Identify which cell holds the provided text, then report its (X, Y) central coordinate. 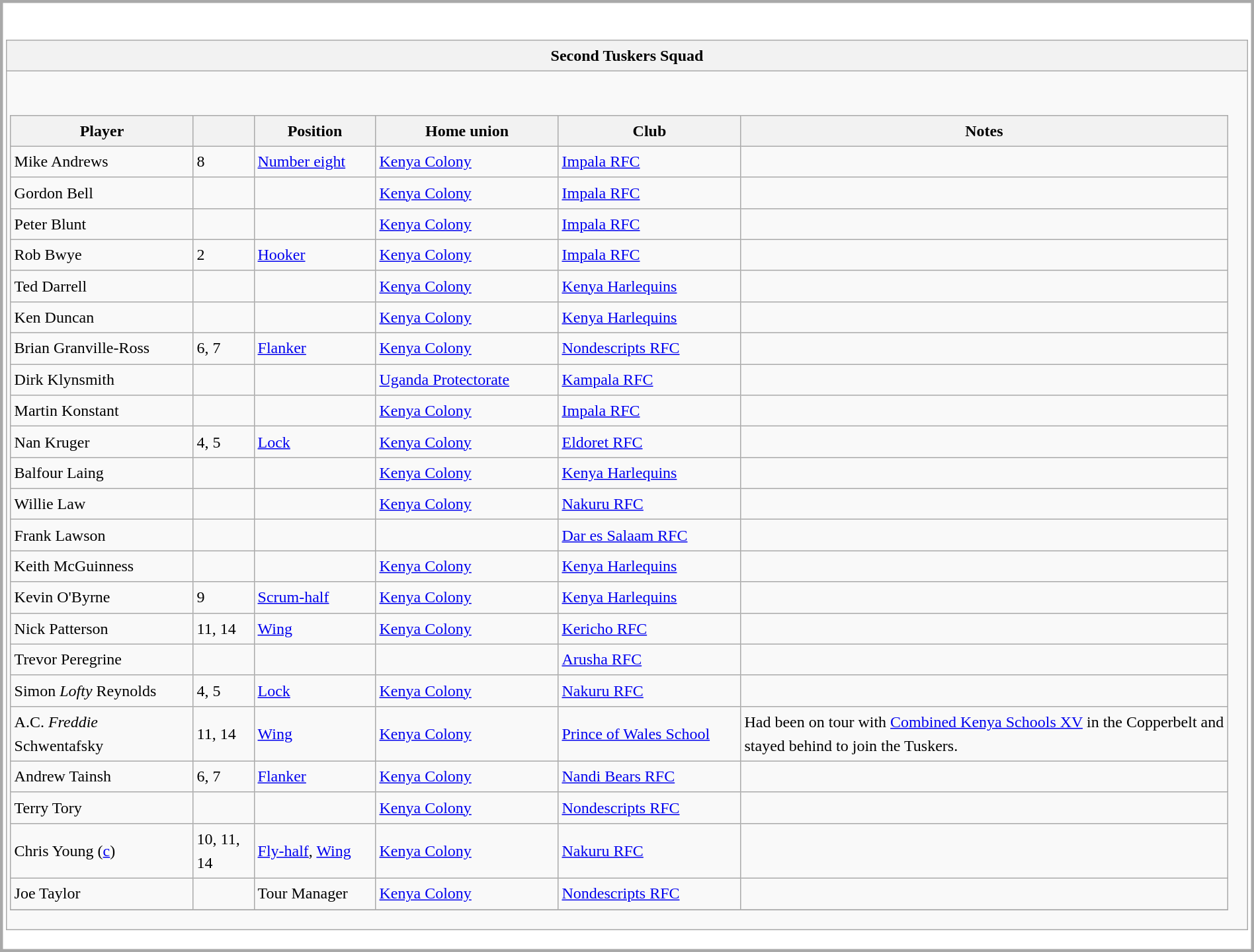
Keith McGuinness (102, 566)
Number eight (315, 161)
10, 11, 14 (224, 850)
Position (315, 131)
Nandi Bears RFC (649, 776)
Terry Tory (102, 808)
Mike Andrews (102, 161)
Tour Manager (315, 894)
Fly-half, Wing (315, 850)
8 (224, 161)
Simon Lofty Reynolds (102, 690)
Gordon Bell (102, 193)
Uganda Protectorate (467, 379)
Chris Young (c) (102, 850)
Brian Granville-Ross (102, 349)
Prince of Wales School (649, 734)
Ted Darrell (102, 286)
Balfour Laing (102, 473)
Frank Lawson (102, 535)
9 (224, 598)
Nick Patterson (102, 628)
2 (224, 255)
Club (649, 131)
Player (102, 131)
Home union (467, 131)
Scrum-half (315, 598)
Nan Kruger (102, 442)
Rob Bwye (102, 255)
Hooker (315, 255)
Arusha RFC (649, 660)
Andrew Tainsh (102, 776)
Trevor Peregrine (102, 660)
Kampala RFC (649, 379)
Notes (984, 131)
Kevin O'Byrne (102, 598)
Martin Konstant (102, 411)
Dirk Klynsmith (102, 379)
Second Tuskers Squad (627, 56)
Kericho RFC (649, 628)
Eldoret RFC (649, 442)
Ken Duncan (102, 317)
Willie Law (102, 504)
Had been on tour with Combined Kenya Schools XV in the Copperbelt and stayed behind to join the Tuskers. (984, 734)
Joe Taylor (102, 894)
Peter Blunt (102, 223)
Dar es Salaam RFC (649, 535)
A.C. Freddie Schwentafsky (102, 734)
